Extract the [X, Y] coordinate from the center of the cell holding the provided text.  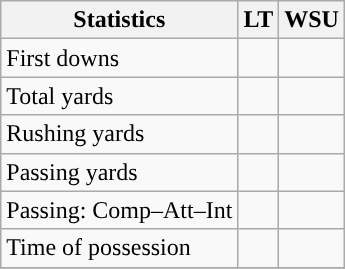
Rushing yards [120, 134]
Statistics [120, 20]
WSU [312, 20]
Passing: Comp–Att–Int [120, 210]
LT [258, 20]
Time of possession [120, 248]
Total yards [120, 96]
First downs [120, 58]
Passing yards [120, 172]
